Return the [X, Y] coordinate for the center point of the cell that contains the specified text.  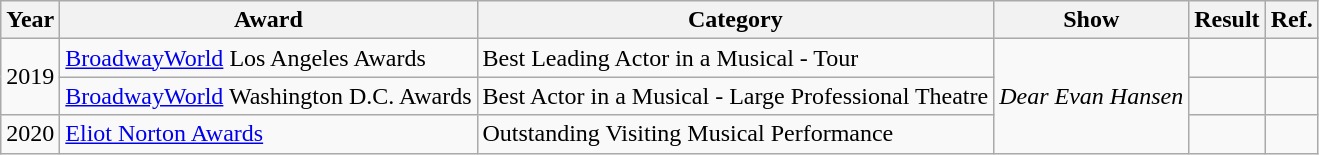
BroadwayWorld Washington D.C. Awards [268, 96]
Ref. [1292, 20]
Best Leading Actor in a Musical - Tour [736, 58]
Best Actor in a Musical - Large Professional Theatre [736, 96]
BroadwayWorld Los Angeles Awards [268, 58]
Year [30, 20]
Dear Evan Hansen [1092, 96]
Show [1092, 20]
Award [268, 20]
2020 [30, 134]
Eliot Norton Awards [268, 134]
Category [736, 20]
Outstanding Visiting Musical Performance [736, 134]
Result [1227, 20]
2019 [30, 77]
